Extract the [x, y] coordinate from the center of the cell holding the provided text.  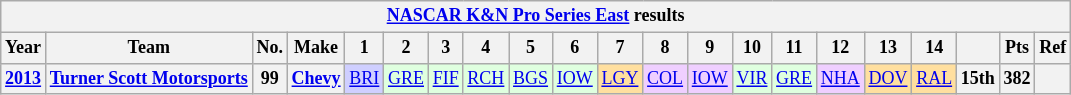
2 [406, 48]
BRI [364, 78]
14 [934, 48]
FIF [446, 78]
VIR [752, 78]
Year [24, 48]
12 [840, 48]
5 [531, 48]
COL [666, 78]
3 [446, 48]
4 [486, 48]
6 [574, 48]
BGS [531, 78]
Pts [1017, 48]
1 [364, 48]
Chevy [316, 78]
99 [270, 78]
Turner Scott Motorsports [148, 78]
Make [316, 48]
RCH [486, 78]
No. [270, 48]
11 [794, 48]
NHA [840, 78]
Ref [1053, 48]
DOV [888, 78]
NASCAR K&N Pro Series East results [536, 16]
LGY [620, 78]
10 [752, 48]
382 [1017, 78]
15th [978, 78]
9 [710, 48]
Team [148, 48]
8 [666, 48]
7 [620, 48]
RAL [934, 78]
2013 [24, 78]
13 [888, 48]
